Return (x, y) of the center of cell containing provided text 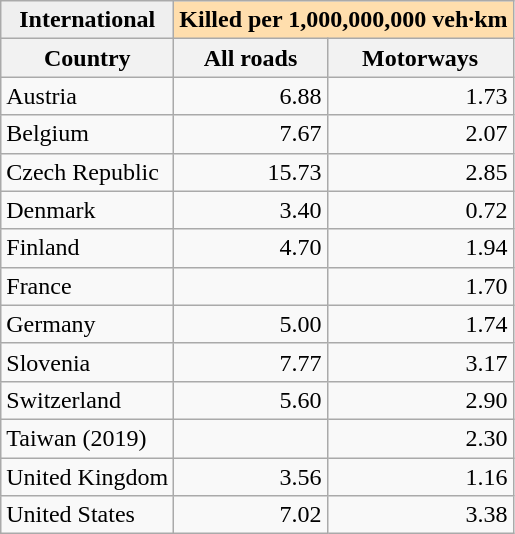
3.38 (420, 515)
7.02 (250, 515)
International (88, 20)
All roads (250, 58)
15.73 (250, 172)
Finland (88, 248)
1.73 (420, 96)
Killed per 1,000,000,000 veh·km (344, 20)
United Kingdom (88, 477)
3.40 (250, 210)
3.17 (420, 362)
1.70 (420, 286)
1.16 (420, 477)
0.72 (420, 210)
2.85 (420, 172)
3.56 (250, 477)
5.60 (250, 400)
Denmark (88, 210)
4.70 (250, 248)
United States (88, 515)
Slovenia (88, 362)
France (88, 286)
Austria (88, 96)
Germany (88, 324)
7.67 (250, 134)
5.00 (250, 324)
Belgium (88, 134)
Motorways (420, 58)
Taiwan (2019) (88, 438)
2.90 (420, 400)
6.88 (250, 96)
7.77 (250, 362)
2.30 (420, 438)
Czech Republic (88, 172)
2.07 (420, 134)
Country (88, 58)
1.94 (420, 248)
1.74 (420, 324)
Switzerland (88, 400)
